Scan for the cell matching the given text and deliver its [X, Y] coordinate at center. 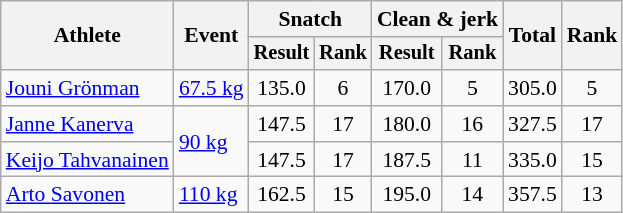
Snatch [310, 19]
327.5 [532, 124]
187.5 [407, 160]
Athlete [88, 36]
335.0 [532, 160]
305.0 [532, 88]
Jouni Grönman [88, 88]
170.0 [407, 88]
Clean & jerk [438, 19]
195.0 [407, 195]
13 [592, 195]
Keijo Tahvanainen [88, 160]
135.0 [282, 88]
110 kg [212, 195]
11 [472, 160]
180.0 [407, 124]
Janne Kanerva [88, 124]
Arto Savonen [88, 195]
14 [472, 195]
6 [343, 88]
67.5 kg [212, 88]
357.5 [532, 195]
90 kg [212, 142]
Event [212, 36]
162.5 [282, 195]
Total [532, 36]
16 [472, 124]
